From the cell containing the given text, extract its center point as (X, Y) coordinate. 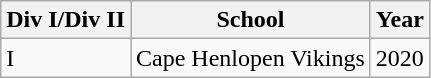
School (250, 20)
2020 (400, 58)
Div I/Div II (66, 20)
Year (400, 20)
I (66, 58)
Cape Henlopen Vikings (250, 58)
